Search for the cell housing the specified text and yield its [X, Y] center coordinate. 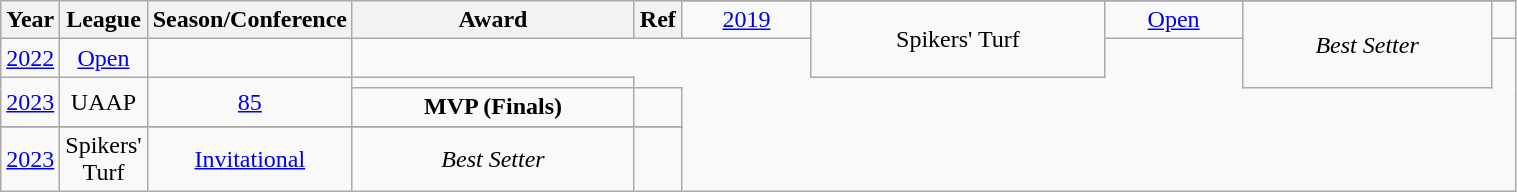
Ref [658, 20]
2022 [30, 58]
UAAP [104, 102]
Invitational [250, 158]
85 [250, 102]
League [104, 20]
Season/Conference [250, 20]
MVP (Finals) [492, 107]
Award [492, 20]
Year [30, 20]
2019 [746, 20]
